Output the (x, y) coordinate of the center of the cell containing the given text.  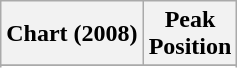
PeakPosition (190, 34)
Chart (2008) (72, 34)
